Locate the cell with the specified text and output its [x, y] center coordinate. 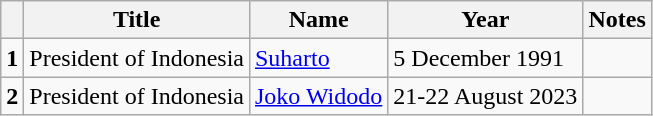
Year [486, 20]
2 [12, 96]
Joko Widodo [318, 96]
Name [318, 20]
21-22 August 2023 [486, 96]
5 December 1991 [486, 58]
Suharto [318, 58]
1 [12, 58]
Title [137, 20]
Notes [617, 20]
